From the cell containing the given text, extract its center point as (x, y) coordinate. 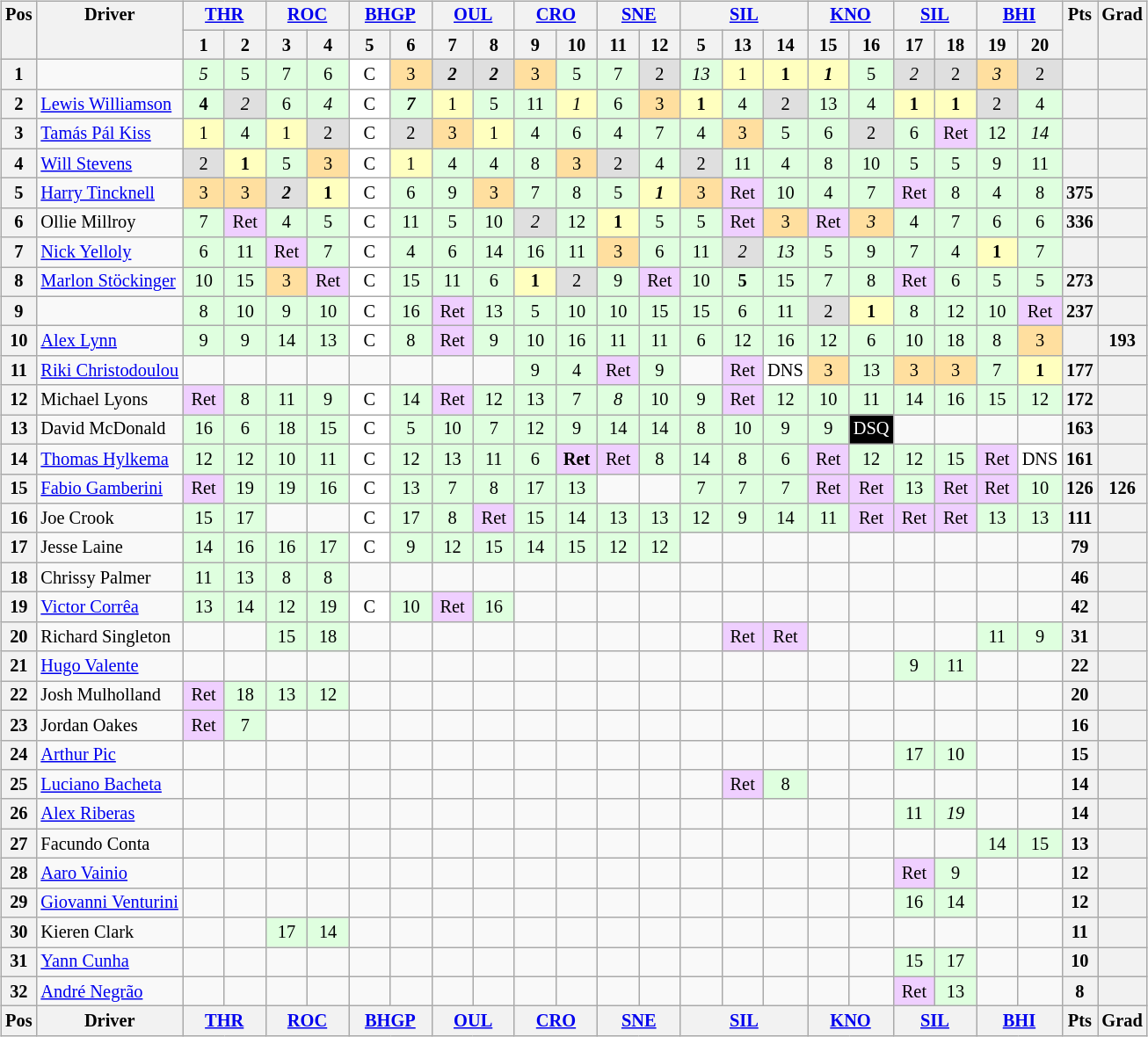
Tamás Pál Kiss (109, 134)
David McDonald (109, 430)
Jesse Laine (109, 548)
27 (18, 844)
Giovanni Venturini (109, 903)
21 (18, 666)
161 (1079, 459)
25 (18, 785)
111 (1079, 518)
Facundo Conta (109, 844)
30 (18, 932)
24 (18, 755)
André Negrão (109, 991)
Josh Mulholland (109, 696)
32 (18, 991)
Arthur Pic (109, 755)
Hugo Valente (109, 666)
Nick Yelloly (109, 252)
163 (1079, 430)
Richard Singleton (109, 636)
Marlon Stöckinger (109, 282)
177 (1079, 371)
79 (1079, 548)
Will Stevens (109, 163)
Chrissy Palmer (109, 577)
29 (18, 903)
Fabio Gamberini (109, 489)
Joe Crook (109, 518)
28 (18, 874)
DSQ (871, 430)
Alex Riberas (109, 814)
26 (18, 814)
336 (1079, 222)
Lewis Williamson (109, 105)
Ollie Millroy (109, 222)
46 (1079, 577)
Harry Tincknell (109, 193)
Luciano Bacheta (109, 785)
Jordan Oakes (109, 725)
273 (1079, 282)
Victor Corrêa (109, 607)
23 (18, 725)
193 (1122, 341)
172 (1079, 400)
Kieren Clark (109, 932)
237 (1079, 311)
Thomas Hylkema (109, 459)
375 (1079, 193)
Michael Lyons (109, 400)
Aaro Vainio (109, 874)
Alex Lynn (109, 341)
42 (1079, 607)
Riki Christodoulou (109, 371)
Yann Cunha (109, 962)
